From the cell containing the given text, extract its center point as [X, Y] coordinate. 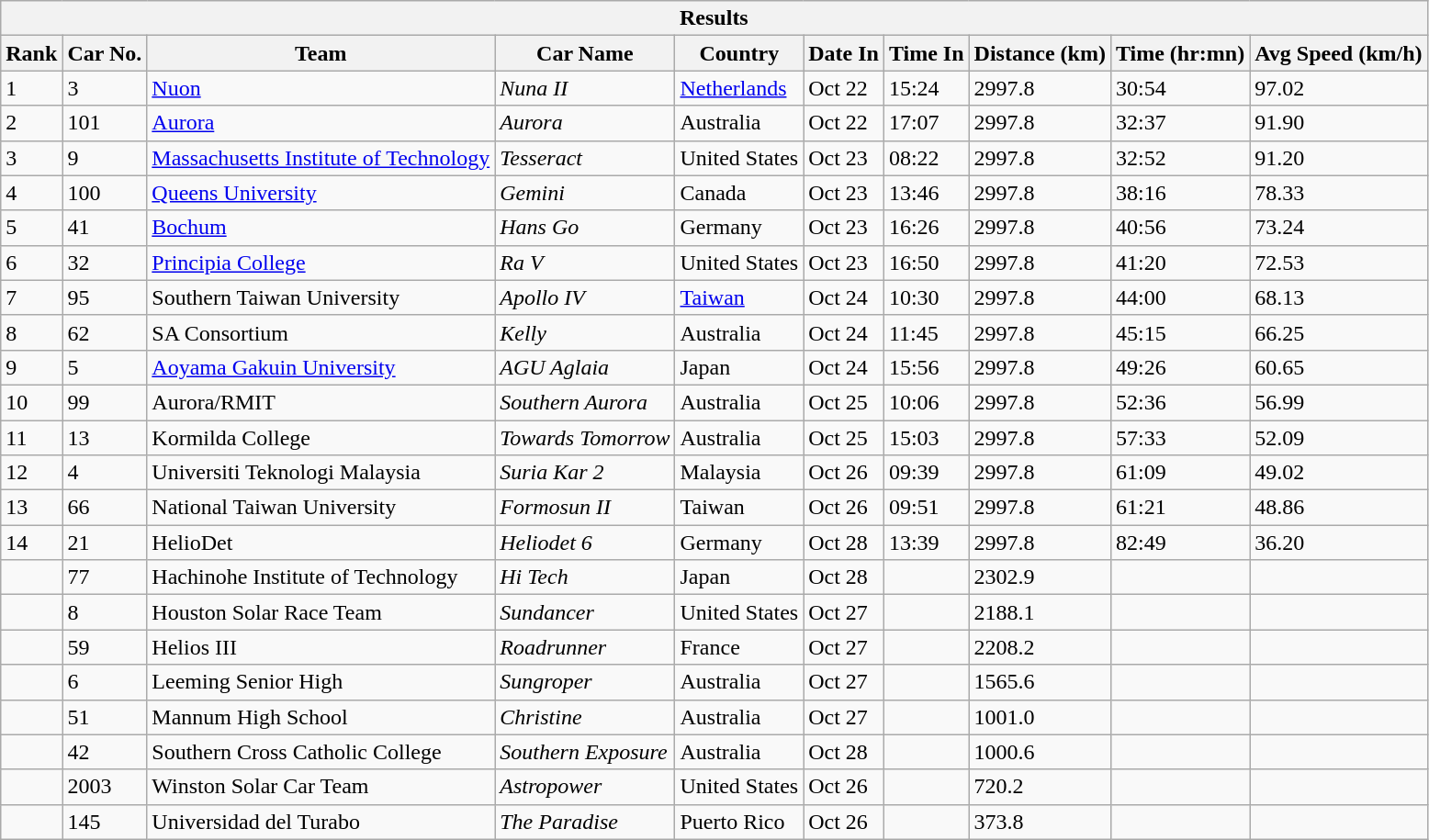
Results [714, 18]
1000.6 [1040, 752]
16:50 [926, 263]
15:03 [926, 438]
Malaysia [739, 473]
Southern Cross Catholic College [321, 752]
60.65 [1339, 367]
72.53 [1339, 263]
68.13 [1339, 297]
32 [105, 263]
61:21 [1179, 508]
10:06 [926, 402]
49:26 [1179, 367]
1001.0 [1040, 717]
Universidad del Turabo [321, 822]
Time (hr:mn) [1179, 53]
59 [105, 647]
Country [739, 53]
Canada [739, 193]
12 [31, 473]
Kelly [585, 332]
Hans Go [585, 228]
51 [105, 717]
91.20 [1339, 158]
15:24 [926, 88]
2302.9 [1040, 577]
101 [105, 123]
61:09 [1179, 473]
Massachusetts Institute of Technology [321, 158]
373.8 [1040, 822]
National Taiwan University [321, 508]
Ra V [585, 263]
Formosun II [585, 508]
2 [31, 123]
720.2 [1040, 787]
Southern Aurora [585, 402]
AGU Aglaia [585, 367]
40:56 [1179, 228]
52.09 [1339, 438]
Leeming Senior High [321, 682]
Suria Kar 2 [585, 473]
Car Name [585, 53]
99 [105, 402]
11:45 [926, 332]
66 [105, 508]
Heliodet 6 [585, 543]
95 [105, 297]
52:36 [1179, 402]
Gemini [585, 193]
09:51 [926, 508]
30:54 [1179, 88]
Sundancer [585, 612]
145 [105, 822]
2003 [105, 787]
Southern Taiwan University [321, 297]
Date In [844, 53]
Universiti Teknologi Malaysia [321, 473]
Roadrunner [585, 647]
13:46 [926, 193]
08:22 [926, 158]
Southern Exposure [585, 752]
Kormilda College [321, 438]
Rank [31, 53]
Team [321, 53]
10 [31, 402]
Nuna II [585, 88]
Puerto Rico [739, 822]
7 [31, 297]
42 [105, 752]
62 [105, 332]
2208.2 [1040, 647]
16:26 [926, 228]
2188.1 [1040, 612]
Aurora/RMIT [321, 402]
15:56 [926, 367]
82:49 [1179, 543]
36.20 [1339, 543]
1565.6 [1040, 682]
Apollo IV [585, 297]
09:39 [926, 473]
Houston Solar Race Team [321, 612]
13:39 [926, 543]
32:52 [1179, 158]
45:15 [1179, 332]
57:33 [1179, 438]
Hi Tech [585, 577]
Bochum [321, 228]
HelioDet [321, 543]
38:16 [1179, 193]
The Paradise [585, 822]
Queens University [321, 193]
49.02 [1339, 473]
SA Consortium [321, 332]
Christine [585, 717]
32:37 [1179, 123]
44:00 [1179, 297]
91.90 [1339, 123]
Astropower [585, 787]
Helios III [321, 647]
73.24 [1339, 228]
41:20 [1179, 263]
41 [105, 228]
Tesseract [585, 158]
77 [105, 577]
11 [31, 438]
78.33 [1339, 193]
97.02 [1339, 88]
Nuon [321, 88]
Winston Solar Car Team [321, 787]
Principia College [321, 263]
Car No. [105, 53]
48.86 [1339, 508]
Towards Tomorrow [585, 438]
Sungroper [585, 682]
Mannum High School [321, 717]
10:30 [926, 297]
Distance (km) [1040, 53]
Netherlands [739, 88]
100 [105, 193]
1 [31, 88]
France [739, 647]
56.99 [1339, 402]
Hachinohe Institute of Technology [321, 577]
14 [31, 543]
Time In [926, 53]
17:07 [926, 123]
66.25 [1339, 332]
21 [105, 543]
Avg Speed (km/h) [1339, 53]
Aoyama Gakuin University [321, 367]
